Search for the cell housing the specified text and yield its (x, y) center coordinate. 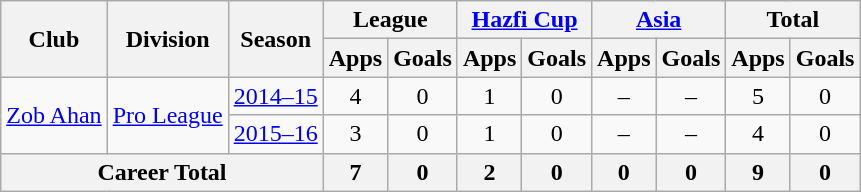
Asia (659, 20)
3 (355, 134)
Zob Ahan (54, 115)
2 (489, 172)
2015–16 (276, 134)
Season (276, 39)
9 (758, 172)
Hazfi Cup (524, 20)
Division (168, 39)
2014–15 (276, 96)
Total (793, 20)
Club (54, 39)
Career Total (162, 172)
5 (758, 96)
7 (355, 172)
Pro League (168, 115)
League (390, 20)
